For the text-containing cell, return its midpoint in (x, y) coordinate format. 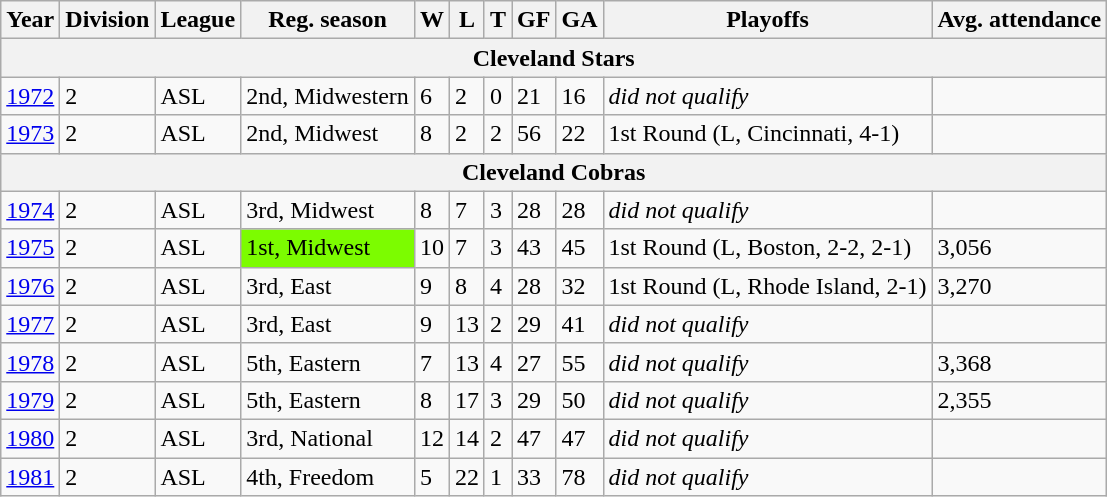
Avg. attendance (1020, 20)
27 (534, 362)
Reg. season (328, 20)
4th, Freedom (328, 477)
17 (466, 400)
3,056 (1020, 248)
0 (498, 96)
1st, Midwest (328, 248)
1980 (30, 438)
3rd, National (328, 438)
1981 (30, 477)
1973 (30, 134)
1975 (30, 248)
43 (534, 248)
14 (466, 438)
78 (580, 477)
1st Round (L, Boston, 2-2, 2-1) (768, 248)
3rd, Midwest (328, 210)
1st Round (L, Cincinnati, 4-1) (768, 134)
32 (580, 286)
1977 (30, 324)
41 (580, 324)
Division (108, 20)
5 (432, 477)
T (498, 20)
1978 (30, 362)
3,270 (1020, 286)
1st Round (L, Rhode Island, 2-1) (768, 286)
Year (30, 20)
League (198, 20)
1 (498, 477)
1976 (30, 286)
Cleveland Cobras (554, 172)
W (432, 20)
33 (534, 477)
50 (580, 400)
10 (432, 248)
21 (534, 96)
55 (580, 362)
56 (534, 134)
3,368 (1020, 362)
45 (580, 248)
1974 (30, 210)
16 (580, 96)
12 (432, 438)
2nd, Midwestern (328, 96)
Cleveland Stars (554, 58)
2,355 (1020, 400)
Playoffs (768, 20)
GF (534, 20)
1979 (30, 400)
2nd, Midwest (328, 134)
6 (432, 96)
GA (580, 20)
1972 (30, 96)
L (466, 20)
